Capture the cell that displays the provided text and extract its (X, Y) central coordinate. 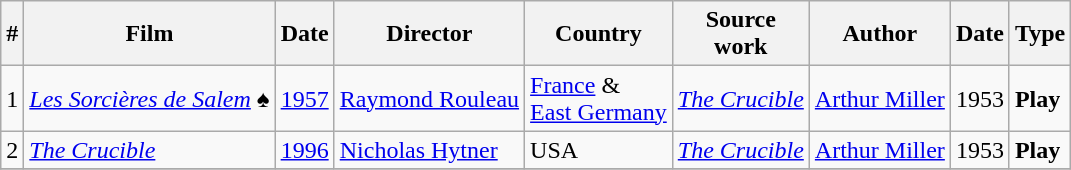
1957 (304, 98)
Type (1040, 34)
Les Sorcières de Salem ♠ (150, 98)
France &East Germany (599, 98)
1 (12, 98)
Country (599, 34)
1996 (304, 150)
Director (429, 34)
Nicholas Hytner (429, 150)
Sourcework (740, 34)
Author (880, 34)
2 (12, 150)
USA (599, 150)
Film (150, 34)
Raymond Rouleau (429, 98)
# (12, 34)
